Pinpoint the cell where the given text exists, returning its (X, Y) midpoint coordinate. 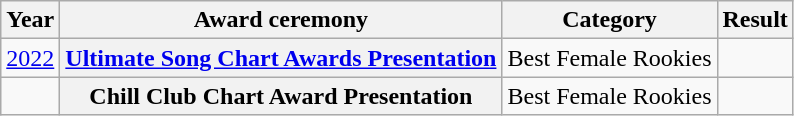
Award ceremony (281, 20)
2022 (30, 58)
Result (755, 20)
Ultimate Song Chart Awards Presentation (281, 58)
Year (30, 20)
Category (610, 20)
Chill Club Chart Award Presentation (281, 96)
